Detect which cell encompasses the target text, then output its (x, y) center coordinate. 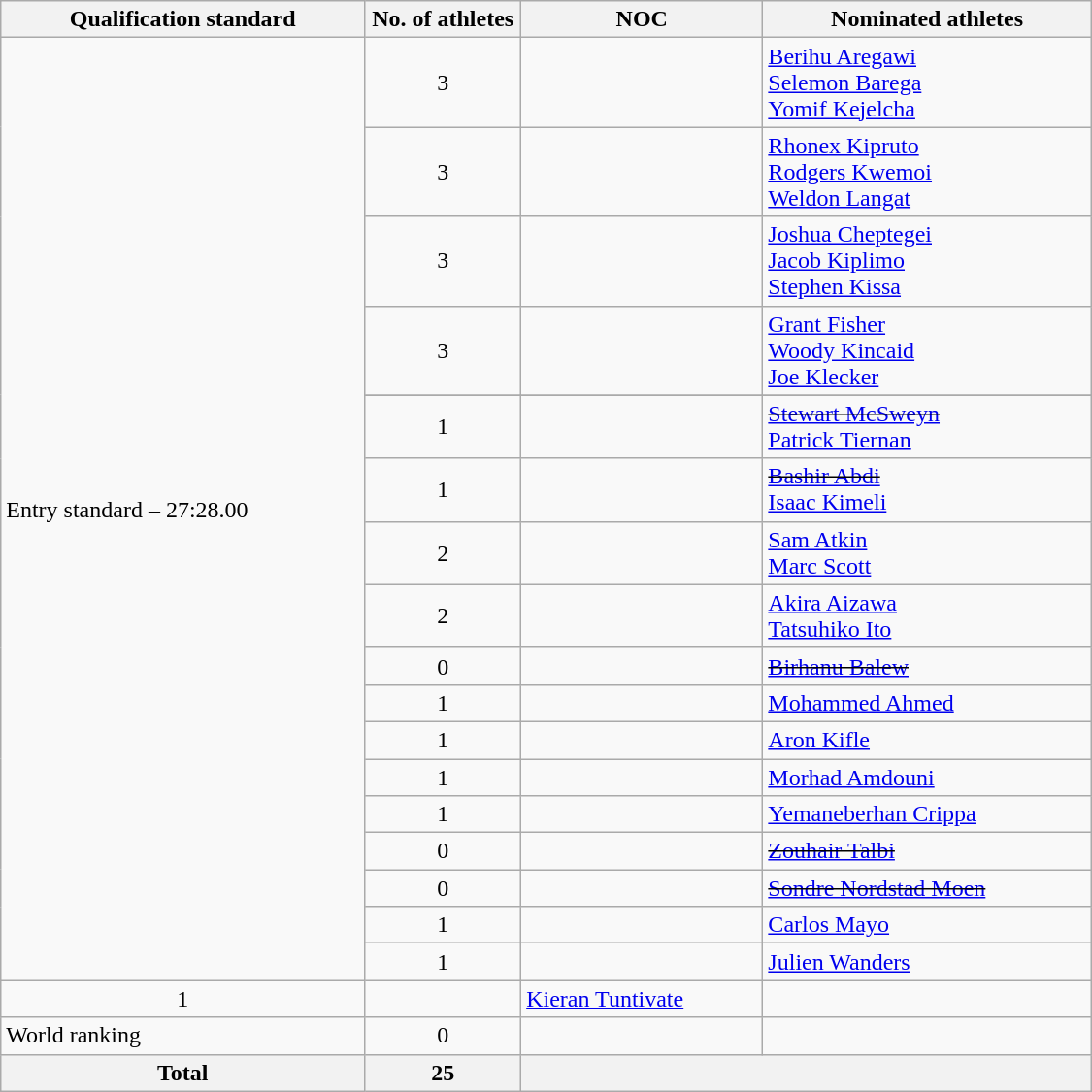
Carlos Mayo (927, 925)
Yemaneberhan Crippa (927, 814)
Kieran Tuntivate (643, 999)
25 (443, 1073)
Bashir AbdiIsaac Kimeli (927, 489)
Qualification standard (182, 19)
Zouhair Talbi (927, 851)
Sondre Nordstad Moen (927, 888)
Entry standard – 27:28.00 (182, 509)
Stewart McSweynPatrick Tiernan (927, 427)
Mohammed Ahmed (927, 703)
Nominated athletes (927, 19)
Total (182, 1073)
Grant FisherWoody KincaidJoe Klecker (927, 350)
Birhanu Balew (927, 666)
No. of athletes (443, 19)
Aron Kifle (927, 740)
Julien Wanders (927, 962)
World ranking (182, 1036)
Morhad Amdouni (927, 778)
Akira AizawaTatsuhiko Ito (927, 615)
Berihu AregawiSelemon BaregaYomif Kejelcha (927, 83)
NOC (643, 19)
Rhonex KiprutoRodgers KwemoiWeldon Langat (927, 172)
Sam AtkinMarc Scott (927, 553)
Joshua CheptegeiJacob KiplimoStephen Kissa (927, 261)
